Detect which cell encompasses the target text, then output its [x, y] center coordinate. 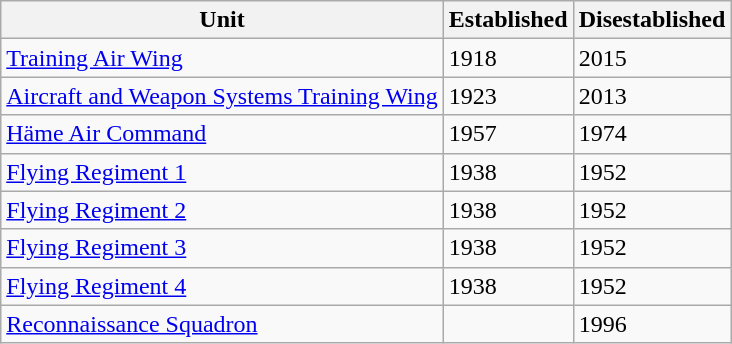
Disestablished [652, 20]
Training Air Wing [222, 58]
Flying Regiment 4 [222, 286]
1974 [652, 134]
2015 [652, 58]
Flying Regiment 3 [222, 248]
Established [508, 20]
Häme Air Command [222, 134]
1957 [508, 134]
Aircraft and Weapon Systems Training Wing [222, 96]
Flying Regiment 2 [222, 210]
1918 [508, 58]
Flying Regiment 1 [222, 172]
Reconnaissance Squadron [222, 324]
2013 [652, 96]
1923 [508, 96]
Unit [222, 20]
1996 [652, 324]
